From the cell containing the given text, extract its center point as (X, Y) coordinate. 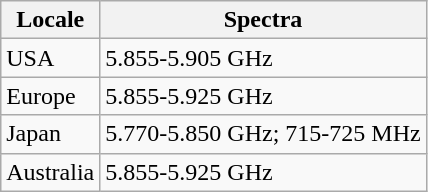
USA (50, 58)
Australia (50, 172)
5.855-5.905 GHz (263, 58)
Europe (50, 96)
Locale (50, 20)
Japan (50, 134)
Spectra (263, 20)
5.770-5.850 GHz; 715-725 MHz (263, 134)
